Locate the cell with the specified text and output its (X, Y) center coordinate. 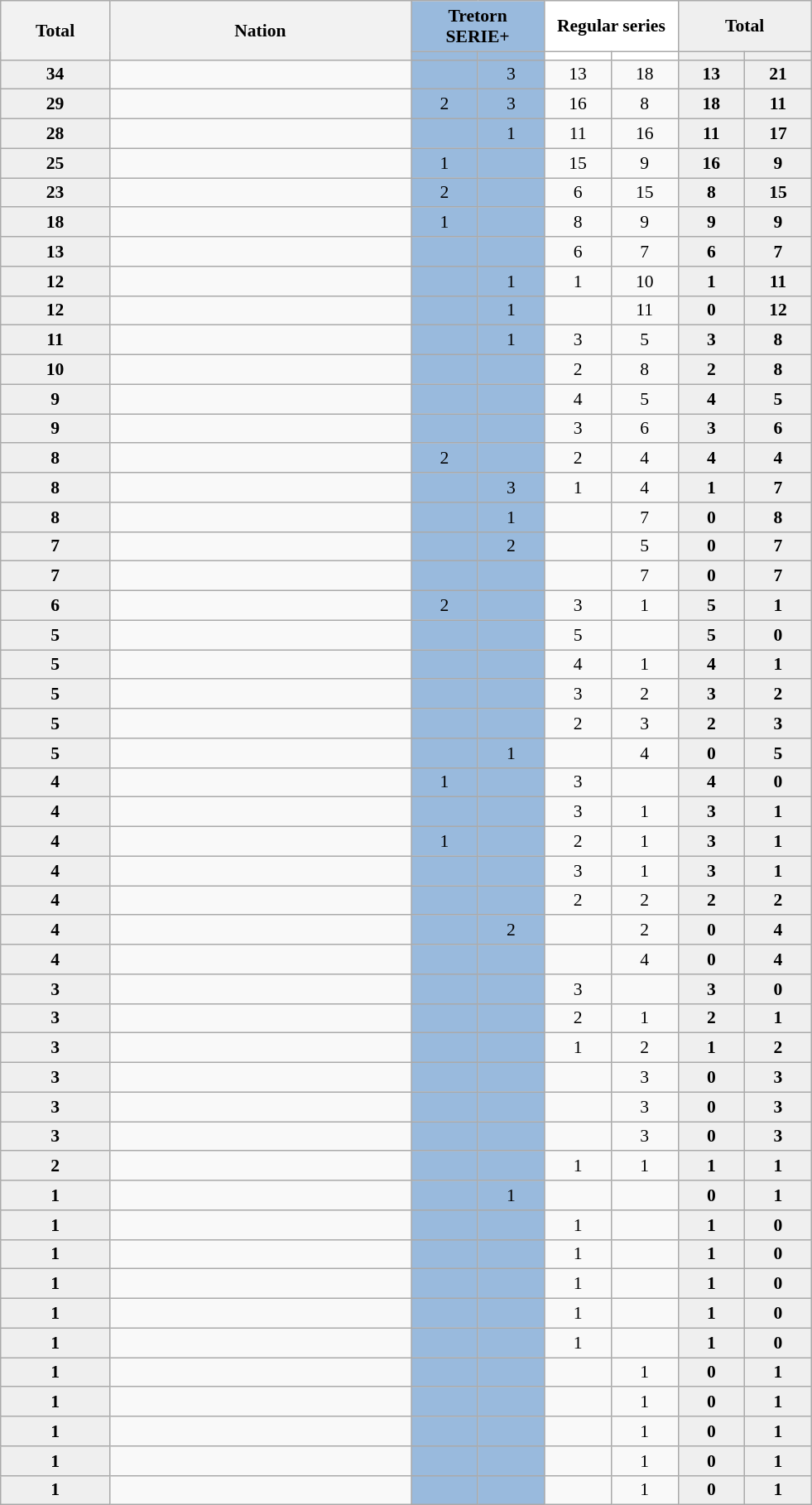
25 (55, 163)
21 (778, 75)
Tretorn SERIE+ (477, 26)
28 (55, 134)
17 (778, 134)
Nation (260, 30)
23 (55, 193)
29 (55, 104)
34 (55, 75)
Regular series (611, 26)
